Identify which cell holds the provided text, then report its (x, y) central coordinate. 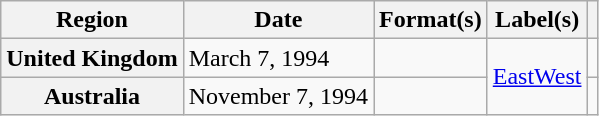
United Kingdom (92, 58)
Australia (92, 96)
EastWest (537, 77)
Region (92, 20)
Format(s) (431, 20)
November 7, 1994 (278, 96)
Label(s) (537, 20)
Date (278, 20)
March 7, 1994 (278, 58)
